Provide the (X, Y) coordinate of the cell's center where the given text is located.  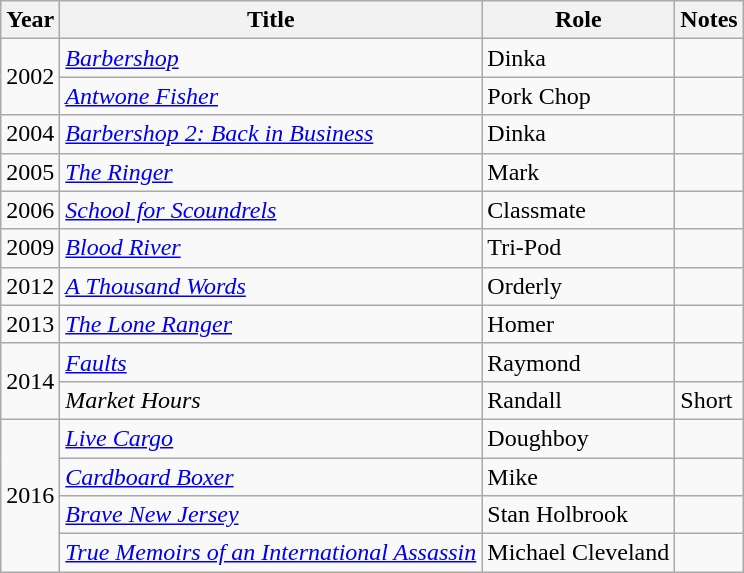
Barbershop (271, 58)
Doughboy (578, 438)
Brave New Jersey (271, 515)
Live Cargo (271, 438)
Role (578, 20)
Mark (578, 172)
Stan Holbrook (578, 515)
2002 (30, 77)
Tri-Pod (578, 248)
Orderly (578, 286)
Pork Chop (578, 96)
Market Hours (271, 400)
Mike (578, 477)
2014 (30, 381)
2004 (30, 134)
Homer (578, 324)
Faults (271, 362)
2009 (30, 248)
2006 (30, 210)
2005 (30, 172)
A Thousand Words (271, 286)
Notes (709, 20)
School for Scoundrels (271, 210)
Year (30, 20)
Title (271, 20)
Raymond (578, 362)
Blood River (271, 248)
Michael Cleveland (578, 553)
Antwone Fisher (271, 96)
2013 (30, 324)
2016 (30, 495)
Barbershop 2: Back in Business (271, 134)
True Memoirs of an International Assassin (271, 553)
2012 (30, 286)
Short (709, 400)
The Lone Ranger (271, 324)
Cardboard Boxer (271, 477)
Classmate (578, 210)
Randall (578, 400)
The Ringer (271, 172)
